Extract the (X, Y) coordinate from the center of the cell holding the provided text.  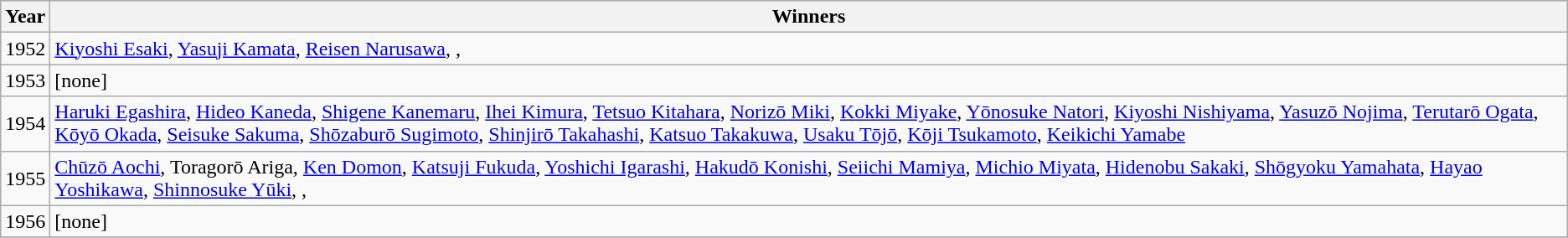
1952 (25, 49)
1954 (25, 124)
Year (25, 17)
Kiyoshi Esaki, Yasuji Kamata, Reisen Narusawa, , (809, 49)
1956 (25, 221)
Winners (809, 17)
1953 (25, 80)
1955 (25, 178)
